Locate the cell with the specified text and output its [X, Y] center coordinate. 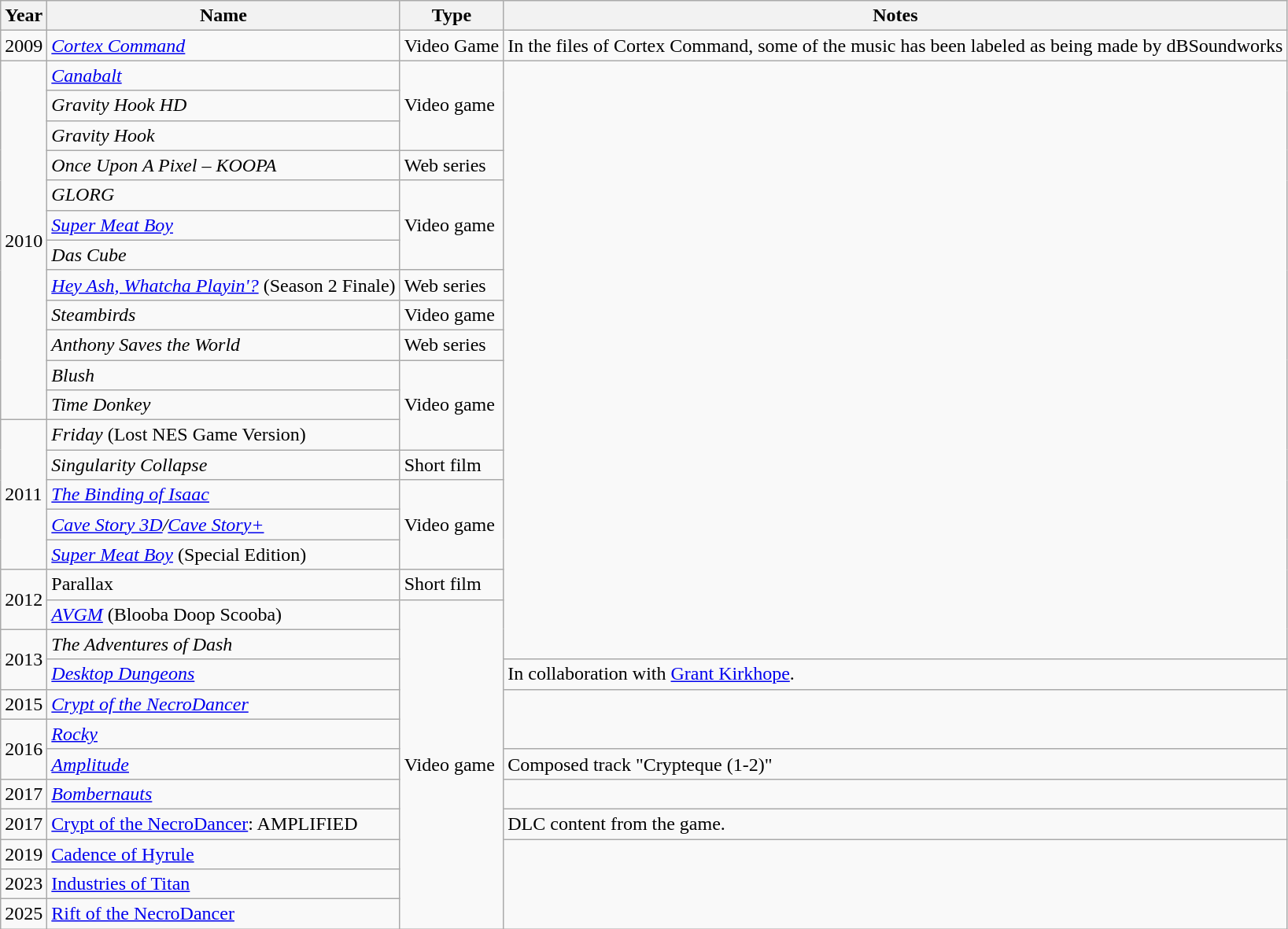
2025 [24, 914]
2009 [24, 46]
Type [452, 16]
Crypt of the NecroDancer [223, 704]
Desktop Dungeons [223, 674]
Cortex Command [223, 46]
Parallax [223, 584]
Cave Story 3D/Cave Story+ [223, 525]
Gravity Hook HD [223, 105]
Composed track "Crypteque (1-2)" [895, 764]
In the files of Cortex Command, some of the music has been labeled as being made by dBSoundworks [895, 46]
Notes [895, 16]
AVGM (Blooba Doop Scooba) [223, 614]
The Binding of Isaac [223, 495]
Das Cube [223, 255]
Cadence of Hyrule [223, 853]
Steambirds [223, 315]
Anthony Saves the World [223, 345]
Singularity Collapse [223, 465]
Blush [223, 375]
Industries of Titan [223, 884]
In collaboration with Grant Kirkhope. [895, 674]
2016 [24, 749]
DLC content from the game. [895, 824]
Bombernauts [223, 794]
Time Donkey [223, 405]
2012 [24, 599]
Canabalt [223, 76]
2019 [24, 853]
2010 [24, 241]
Hey Ash, Whatcha Playin'? (Season 2 Finale) [223, 285]
2015 [24, 704]
Video Game [452, 46]
Friday (Lost NES Game Version) [223, 435]
Amplitude [223, 764]
Year [24, 16]
Rift of the NecroDancer [223, 914]
Crypt of the NecroDancer: AMPLIFIED [223, 824]
Name [223, 16]
GLORG [223, 195]
Rocky [223, 734]
The Adventures of Dash [223, 644]
Super Meat Boy [223, 225]
2023 [24, 884]
Gravity Hook [223, 135]
2011 [24, 495]
2013 [24, 659]
Super Meat Boy (Special Edition) [223, 555]
Once Upon A Pixel – KOOPA [223, 165]
